Return (x, y) of the center of cell containing provided text 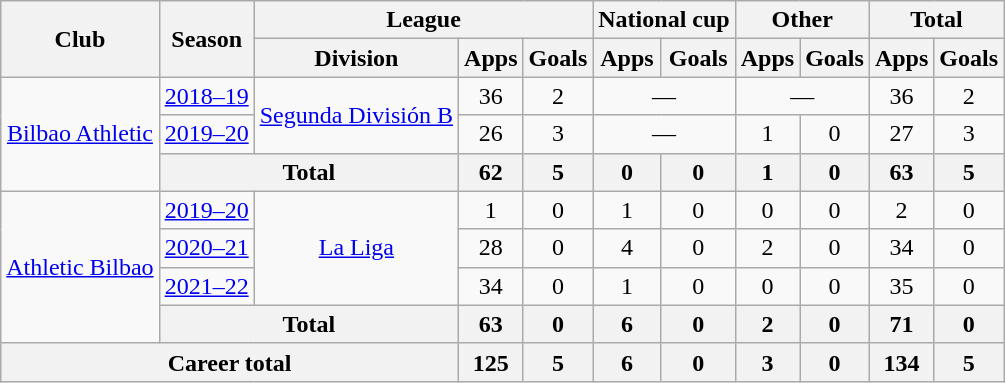
Career total (230, 362)
2018–19 (206, 96)
Bilbao Athletic (80, 134)
26 (491, 134)
62 (491, 172)
71 (901, 324)
35 (901, 286)
Segunda División B (356, 115)
4 (627, 248)
2021–22 (206, 286)
28 (491, 248)
Club (80, 39)
Other (802, 20)
League (424, 20)
125 (491, 362)
La Liga (356, 248)
Division (356, 58)
Season (206, 39)
National cup (664, 20)
27 (901, 134)
134 (901, 362)
2020–21 (206, 248)
Athletic Bilbao (80, 267)
